Search for the cell housing the specified text and yield its [x, y] center coordinate. 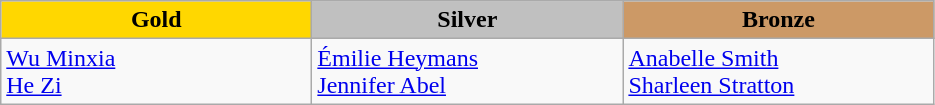
Gold [156, 20]
Silver [468, 20]
Anabelle SmithSharleen Stratton [778, 72]
Émilie HeymansJennifer Abel [468, 72]
Wu MinxiaHe Zi [156, 72]
Bronze [778, 20]
